Return (x, y) of the center of cell containing provided text 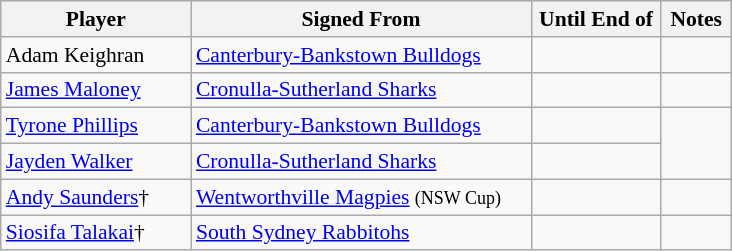
South Sydney Rabbitohs (361, 233)
Tyrone Phillips (96, 126)
Signed From (361, 19)
Until End of (596, 19)
Wentworthville Magpies (NSW Cup) (361, 197)
Notes (696, 19)
Player (96, 19)
James Maloney (96, 90)
Adam Keighran (96, 55)
Jayden Walker (96, 162)
Andy Saunders† (96, 197)
Siosifa Talakai† (96, 233)
